Scan for the cell matching the given text and deliver its [X, Y] coordinate at center. 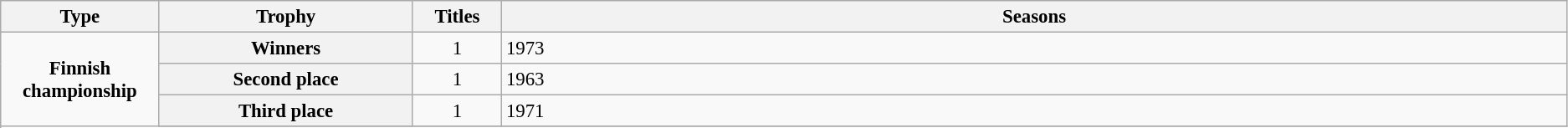
1971 [1034, 111]
Titles [457, 17]
1973 [1034, 49]
Second place [286, 79]
Winners [286, 49]
1963 [1034, 79]
Trophy [286, 17]
Finnish championship [80, 80]
Third place [286, 111]
Type [80, 17]
Seasons [1034, 17]
